Return (x, y) of the center of cell containing provided text 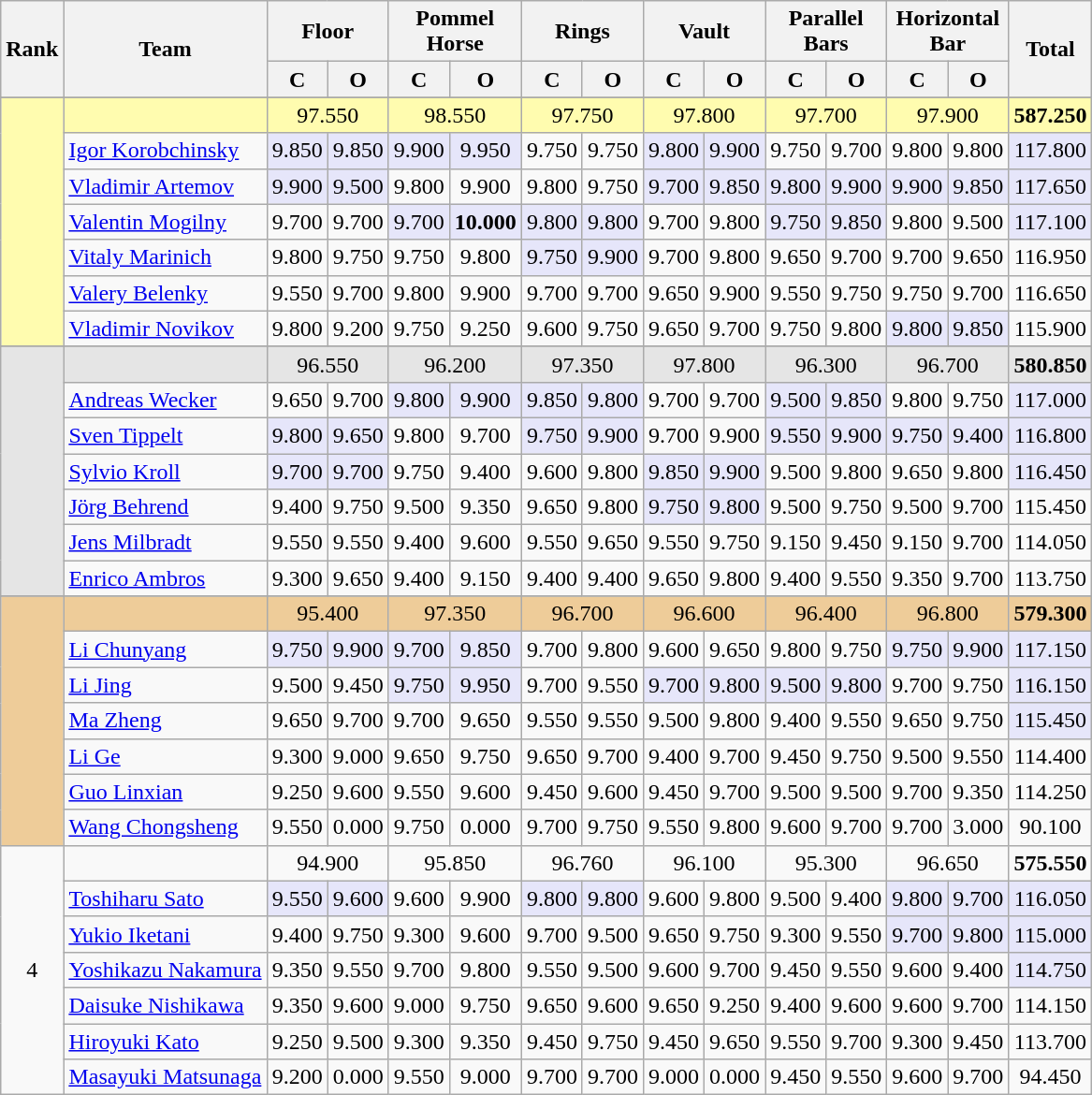
113.750 (1050, 578)
Enrico Ambros (165, 578)
Masayuki Matsunaga (165, 1077)
Yoshikazu Nakamura (165, 970)
Team (165, 49)
117.650 (1050, 186)
94.900 (328, 863)
96.200 (455, 364)
116.950 (1050, 257)
117.150 (1050, 650)
580.850 (1050, 364)
95.850 (455, 863)
97.550 (328, 115)
96.100 (704, 863)
114.400 (1050, 756)
117.100 (1050, 222)
116.650 (1050, 293)
96.400 (826, 614)
579.300 (1050, 614)
98.550 (455, 115)
114.050 (1050, 543)
97.750 (582, 115)
Vitaly Marinich (165, 257)
Yukio Iketani (165, 934)
114.750 (1050, 970)
116.150 (1050, 685)
ParallelBars (826, 32)
97.900 (948, 115)
Daisuke Nishikawa (165, 1005)
115.900 (1050, 328)
96.800 (948, 614)
3.000 (979, 827)
4 (32, 970)
116.800 (1050, 435)
96.650 (948, 863)
Total (1050, 49)
96.600 (704, 614)
587.250 (1050, 115)
Vault (704, 32)
Guo Linxian (165, 792)
96.550 (328, 364)
Floor (328, 32)
114.150 (1050, 1005)
95.400 (328, 614)
Jens Milbradt (165, 543)
Valentin Mogilny (165, 222)
HorizontalBar (948, 32)
Ma Zheng (165, 721)
Valery Belenky (165, 293)
Li Jing (165, 685)
Vladimir Artemov (165, 186)
96.760 (582, 863)
94.450 (1050, 1077)
Hiroyuki Kato (165, 1042)
10.000 (485, 222)
Andreas Wecker (165, 400)
Jörg Behrend (165, 507)
PommelHorse (455, 32)
575.550 (1050, 863)
117.800 (1050, 151)
96.300 (826, 364)
117.000 (1050, 400)
Li Ge (165, 756)
Wang Chongsheng (165, 827)
Li Chunyang (165, 650)
115.000 (1050, 934)
116.450 (1050, 471)
113.700 (1050, 1042)
Toshiharu Sato (165, 898)
Igor Korobchinsky (165, 151)
Vladimir Novikov (165, 328)
95.300 (826, 863)
90.100 (1050, 827)
Sylvio Kroll (165, 471)
Rings (582, 32)
114.250 (1050, 792)
Rank (32, 49)
Sven Tippelt (165, 435)
97.700 (826, 115)
116.050 (1050, 898)
